Pinpoint the cell where the given text exists, returning its [x, y] midpoint coordinate. 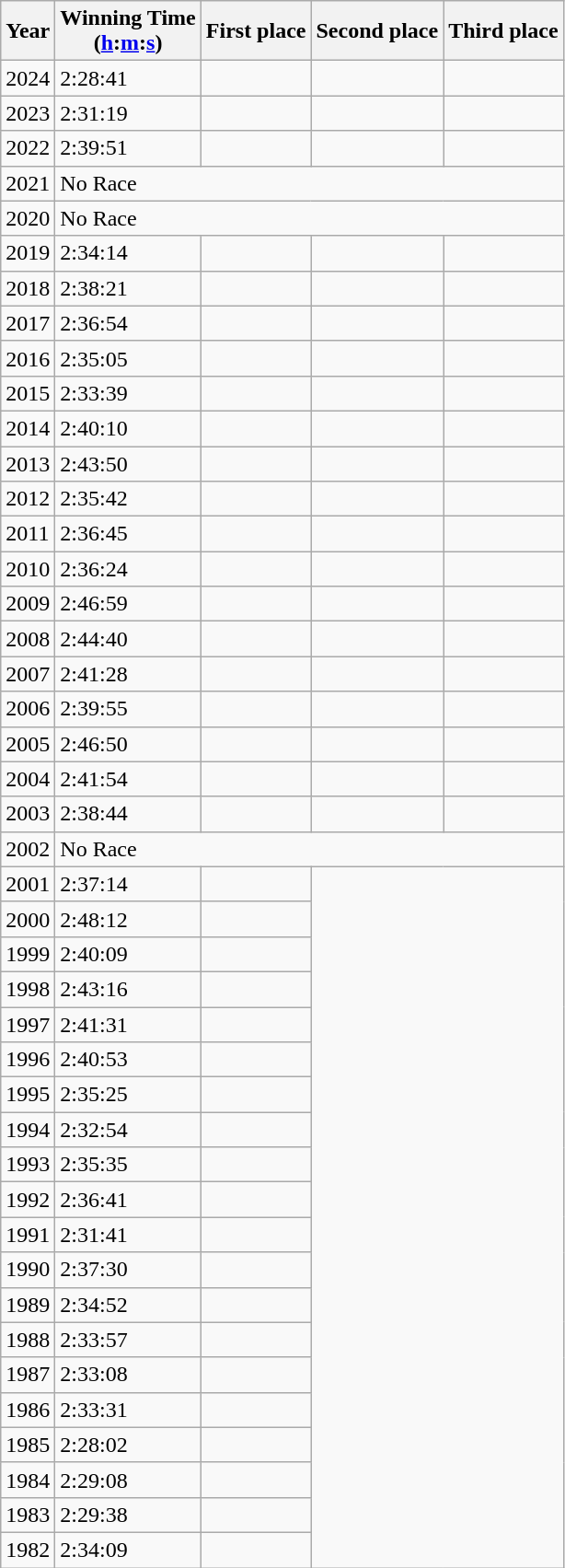
2017 [28, 323]
2:41:54 [128, 779]
2011 [28, 534]
Third place [503, 31]
2015 [28, 393]
2:44:40 [128, 639]
2:37:30 [128, 1270]
2:36:54 [128, 323]
2:37:14 [128, 884]
2008 [28, 639]
2:33:39 [128, 393]
2:29:08 [128, 1480]
Winning Time(h:m:s) [128, 31]
2018 [28, 288]
1996 [28, 1060]
2:40:10 [128, 428]
1993 [28, 1165]
1994 [28, 1130]
2:36:24 [128, 569]
2:31:41 [128, 1235]
2022 [28, 148]
1999 [28, 954]
1988 [28, 1340]
2:33:31 [128, 1410]
Year [28, 31]
2016 [28, 358]
2:35:25 [128, 1095]
2:43:16 [128, 989]
2:35:35 [128, 1165]
2:41:31 [128, 1025]
2:29:38 [128, 1515]
2012 [28, 499]
2:41:28 [128, 674]
2:46:50 [128, 744]
2005 [28, 744]
2:35:42 [128, 499]
2004 [28, 779]
2013 [28, 463]
2:31:19 [128, 113]
2:33:57 [128, 1340]
1998 [28, 989]
2003 [28, 814]
2:48:12 [128, 919]
1986 [28, 1410]
2:39:55 [128, 709]
1991 [28, 1235]
2024 [28, 78]
2000 [28, 919]
1989 [28, 1305]
2:33:08 [128, 1375]
2001 [28, 884]
2:43:50 [128, 463]
1985 [28, 1445]
2:36:45 [128, 534]
2:38:21 [128, 288]
1982 [28, 1550]
2009 [28, 604]
1987 [28, 1375]
1984 [28, 1480]
2:28:02 [128, 1445]
2:36:41 [128, 1200]
2006 [28, 709]
2:40:09 [128, 954]
2:34:14 [128, 253]
2:40:53 [128, 1060]
2:46:59 [128, 604]
1990 [28, 1270]
First place [256, 31]
2002 [28, 849]
Second place [377, 31]
2007 [28, 674]
1983 [28, 1515]
2:35:05 [128, 358]
2:28:41 [128, 78]
2:32:54 [128, 1130]
2:34:09 [128, 1550]
2021 [28, 183]
2020 [28, 218]
1992 [28, 1200]
2019 [28, 253]
2023 [28, 113]
2014 [28, 428]
2:38:44 [128, 814]
2010 [28, 569]
2:39:51 [128, 148]
1995 [28, 1095]
2:34:52 [128, 1305]
1997 [28, 1025]
